Locate the cell with the specified text and output its (x, y) center coordinate. 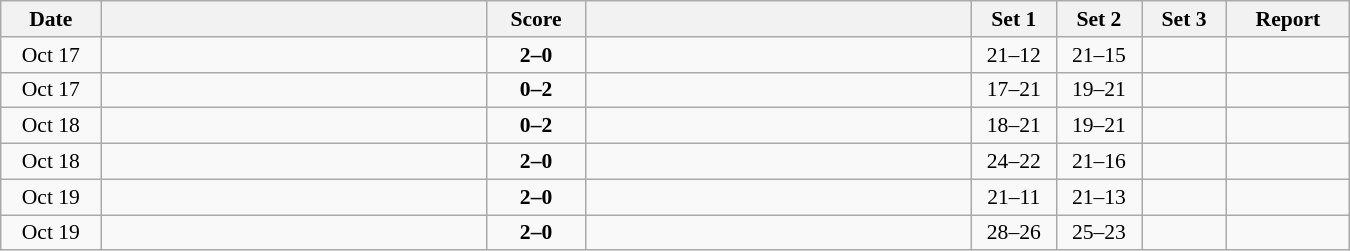
25–23 (1098, 233)
Set 1 (1014, 19)
28–26 (1014, 233)
21–12 (1014, 55)
Set 2 (1098, 19)
24–22 (1014, 162)
21–11 (1014, 197)
21–13 (1098, 197)
Report (1288, 19)
Date (51, 19)
Set 3 (1184, 19)
17–21 (1014, 90)
21–15 (1098, 55)
21–16 (1098, 162)
Score (536, 19)
18–21 (1014, 126)
